Detect which cell encompasses the target text, then output its [X, Y] center coordinate. 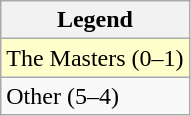
The Masters (0–1) [95, 58]
Other (5–4) [95, 96]
Legend [95, 20]
